Pinpoint the cell where the given text exists, returning its (x, y) midpoint coordinate. 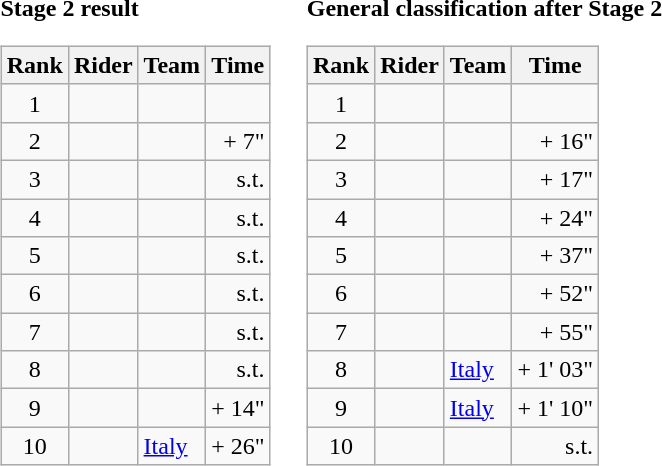
+ 14" (238, 408)
+ 37" (556, 256)
+ 16" (556, 141)
+ 1' 10" (556, 408)
+ 24" (556, 217)
+ 55" (556, 332)
+ 7" (238, 141)
+ 1' 03" (556, 370)
+ 26" (238, 446)
+ 52" (556, 294)
+ 17" (556, 179)
